Provide the [X, Y] coordinate of the cell's center where the given text is located.  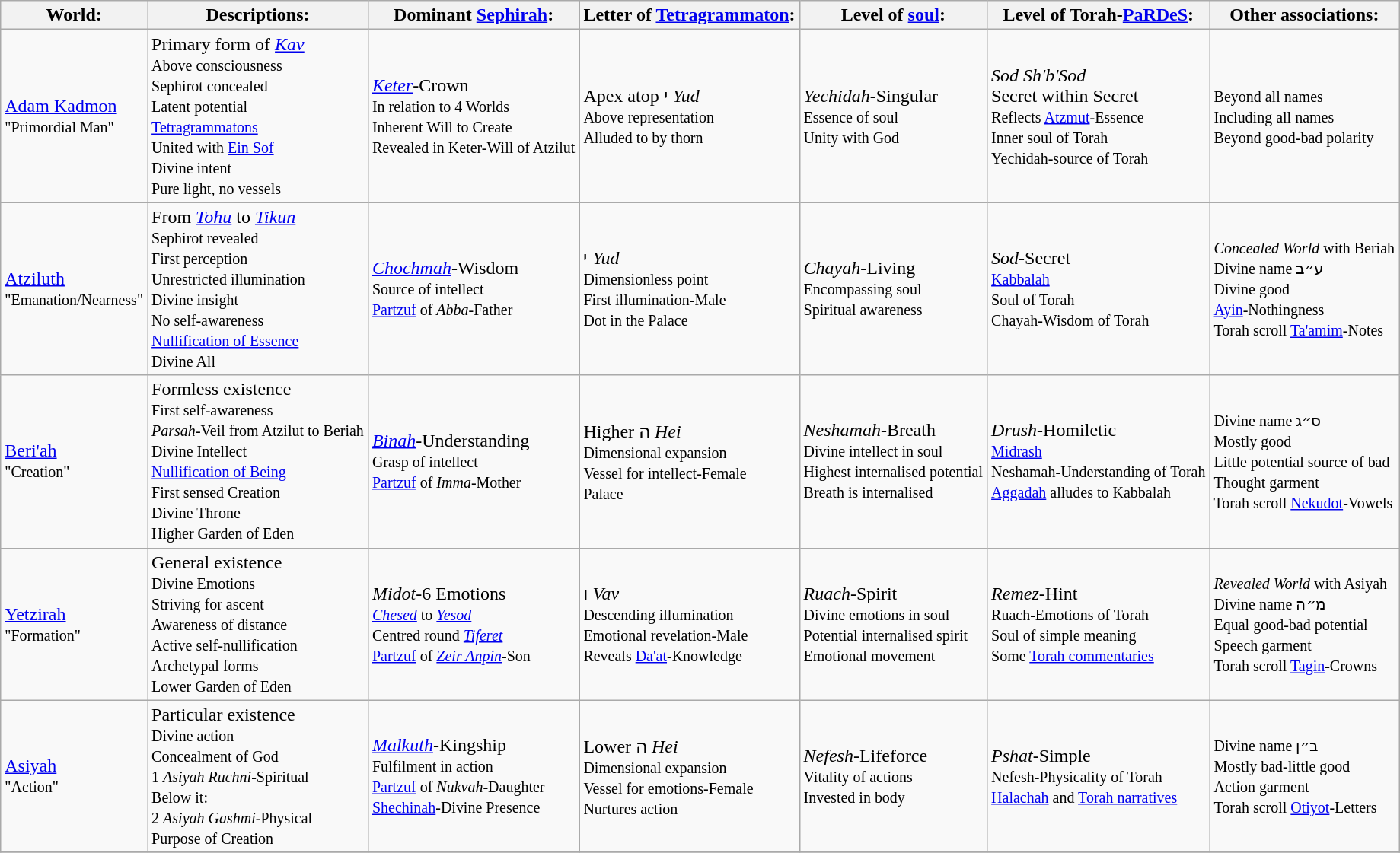
Drush-HomileticMidrashNeshamah-Understanding of TorahAggadah alludes to Kabbalah [1099, 461]
Yechidah-SingularEssence of soulUnity with God [893, 116]
Concealed World with BeriahDivine name ע״בDivine goodAyin-NothingnessTorah scroll Ta'amim-Notes [1305, 289]
From Tohu to TikunSephirot revealedFirst perceptionUnrestricted illuminationDivine insightNo self-awarenessNullification of EssenceDivine All [258, 289]
Pshat-SimpleNefesh-Physicality of TorahHalachah and Torah narratives [1099, 776]
Apex atop י YudAbove representationAlluded to by thorn [690, 116]
Dominant Sephirah: [474, 15]
Chayah-LivingEncompassing soulSpiritual awareness [893, 289]
Neshamah-BreathDivine intellect in soulHighest internalised potentialBreath is internalised [893, 461]
Letter of Tetragrammaton: [690, 15]
י YudDimensionless pointFirst illumination-MaleDot in the Palace [690, 289]
Sod Sh'b'SodSecret within SecretReflects Atzmut-EssenceInner soul of TorahYechidah-source of Torah [1099, 116]
Sod-SecretKabbalahSoul of TorahChayah-Wisdom of Torah [1099, 289]
World: [75, 15]
Primary form of KavAbove consciousnessSephirot concealedLatent potentialTetragrammatonsUnited with Ein SofDivine intentPure light, no vessels [258, 116]
Remez-HintRuach-Emotions of TorahSoul of simple meaningSome Torah commentaries [1099, 624]
Level of Torah-PaRDeS: [1099, 15]
ו VavDescending illuminationEmotional revelation-MaleReveals Da'at-Knowledge [690, 624]
Atziluth"Emanation/Nearness" [75, 289]
Lower ה HeiDimensional expansionVessel for emotions-FemaleNurtures action [690, 776]
Beyond all namesIncluding all namesBeyond good-bad polarity [1305, 116]
General existenceDivine EmotionsStriving for ascentAwareness of distanceActive self-nullificationArchetypal formsLower Garden of Eden [258, 624]
Binah-UnderstandingGrasp of intellectPartzuf of Imma-Mother [474, 461]
Particular existenceDivine actionConcealment of God1 Asiyah Ruchni-SpiritualBelow it:2 Asiyah Gashmi-PhysicalPurpose of Creation [258, 776]
Adam Kadmon"Primordial Man" [75, 116]
Asiyah"Action" [75, 776]
Descriptions: [258, 15]
Beri'ah"Creation" [75, 461]
Nefesh-LifeforceVitality of actionsInvested in body [893, 776]
Ruach-SpiritDivine emotions in soulPotential internalised spiritEmotional movement [893, 624]
Level of soul: [893, 15]
Other associations: [1305, 15]
Higher ה HeiDimensional expansionVessel for intellect-FemalePalace [690, 461]
Chochmah-WisdomSource of intellectPartzuf of Abba-Father [474, 289]
Revealed World with AsiyahDivine name מ״הEqual good-bad potentialSpeech garmentTorah scroll Tagin-Crowns [1305, 624]
Keter-CrownIn relation to 4 WorldsInherent Will to CreateRevealed in Keter-Will of Atzilut [474, 116]
Malkuth-KingshipFulfilment in actionPartzuf of Nukvah-DaughterShechinah-Divine Presence [474, 776]
Midot-6 EmotionsChesed to YesodCentred round TiferetPartzuf of Zeir Anpin-Son [474, 624]
Yetzirah"Formation" [75, 624]
Divine name ס״גMostly goodLittle potential source of badThought garmentTorah scroll Nekudot-Vowels [1305, 461]
Divine name ב״ןMostly bad-little goodAction garmentTorah scroll Otiyot-Letters [1305, 776]
